Determine the (x, y) coordinate at the center of the cell enclosing the given text.  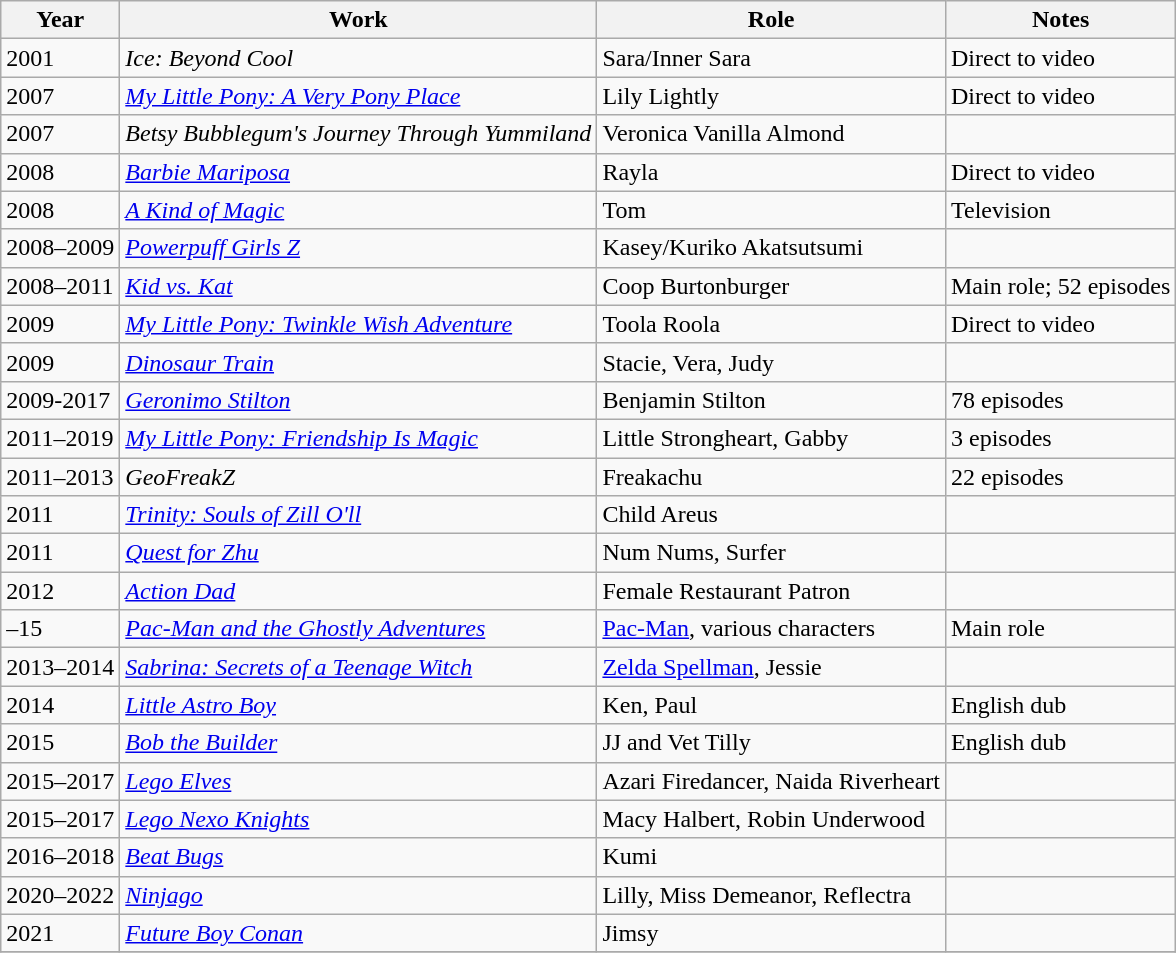
2008–2009 (60, 248)
Betsy Bubblegum's Journey Through Yummiland (358, 134)
Trinity: Souls of Zill O'll (358, 515)
2021 (60, 933)
Ice: Beyond Cool (358, 58)
Ninjago (358, 895)
My Little Pony: Twinkle Wish Adventure (358, 324)
Little Astro Boy (358, 705)
2001 (60, 58)
2012 (60, 591)
2011–2013 (60, 477)
Macy Halbert, Robin Underwood (772, 819)
Sabrina: Secrets of a Teenage Witch (358, 667)
Ken, Paul (772, 705)
2016–2018 (60, 857)
Quest for Zhu (358, 553)
Barbie Mariposa (358, 172)
Powerpuff Girls Z (358, 248)
Coop Burtonburger (772, 286)
Kasey/Kuriko Akatsutsumi (772, 248)
Little Strongheart, Gabby (772, 438)
2014 (60, 705)
My Little Pony: A Very Pony Place (358, 96)
GeoFreakZ (358, 477)
Azari Firedancer, Naida Riverheart (772, 781)
2011–2019 (60, 438)
Sara/Inner Sara (772, 58)
Kid vs. Kat (358, 286)
Main role; 52 episodes (1060, 286)
Dinosaur Train (358, 362)
Lego Elves (358, 781)
2015 (60, 743)
Television (1060, 210)
Geronimo Stilton (358, 400)
Jimsy (772, 933)
Role (772, 20)
Action Dad (358, 591)
Lego Nexo Knights (358, 819)
A Kind of Magic (358, 210)
Beat Bugs (358, 857)
Rayla (772, 172)
Pac-Man, various characters (772, 629)
Female Restaurant Patron (772, 591)
78 episodes (1060, 400)
2008–2011 (60, 286)
Freakachu (772, 477)
Work (358, 20)
Zelda Spellman, Jessie (772, 667)
Lilly, Miss Demeanor, Reflectra (772, 895)
3 episodes (1060, 438)
22 episodes (1060, 477)
Main role (1060, 629)
Veronica Vanilla Almond (772, 134)
Child Areus (772, 515)
Kumi (772, 857)
Lily Lightly (772, 96)
–15 (60, 629)
Toola Roola (772, 324)
Stacie, Vera, Judy (772, 362)
Notes (1060, 20)
Year (60, 20)
Pac-Man and the Ghostly Adventures (358, 629)
Num Nums, Surfer (772, 553)
Tom (772, 210)
2009-2017 (60, 400)
Benjamin Stilton (772, 400)
2013–2014 (60, 667)
Bob the Builder (358, 743)
JJ and Vet Tilly (772, 743)
Future Boy Conan (358, 933)
2020–2022 (60, 895)
My Little Pony: Friendship Is Magic (358, 438)
